Output the (x, y) coordinate of the center of the cell containing the given text.  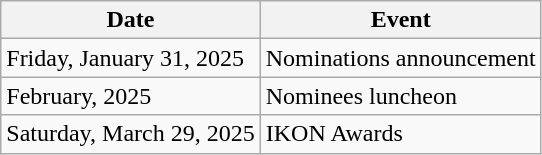
Friday, January 31, 2025 (130, 58)
Saturday, March 29, 2025 (130, 134)
IKON Awards (400, 134)
February, 2025 (130, 96)
Nominations announcement (400, 58)
Date (130, 20)
Nominees luncheon (400, 96)
Event (400, 20)
